Determine the [x, y] coordinate at the center of the cell enclosing the given text.  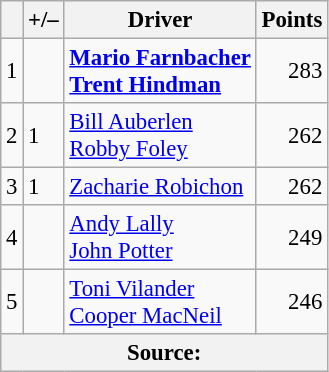
Andy Lally John Potter [160, 238]
Toni Vilander Cooper MacNeil [160, 302]
249 [292, 238]
+/– [44, 20]
2 [12, 136]
246 [292, 302]
Driver [160, 20]
5 [12, 302]
Source: [164, 353]
Points [292, 20]
Mario Farnbacher Trent Hindman [160, 72]
Zacharie Robichon [160, 187]
Bill Auberlen Robby Foley [160, 136]
3 [12, 187]
4 [12, 238]
283 [292, 72]
